Capture the cell that displays the provided text and extract its [X, Y] central coordinate. 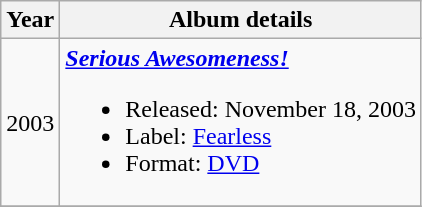
2003 [30, 122]
Album details [241, 20]
Year [30, 20]
Serious Awesomeness!Released: November 18, 2003Label: FearlessFormat: DVD [241, 122]
